Provide the (X, Y) coordinate of the cell's center where the given text is located.  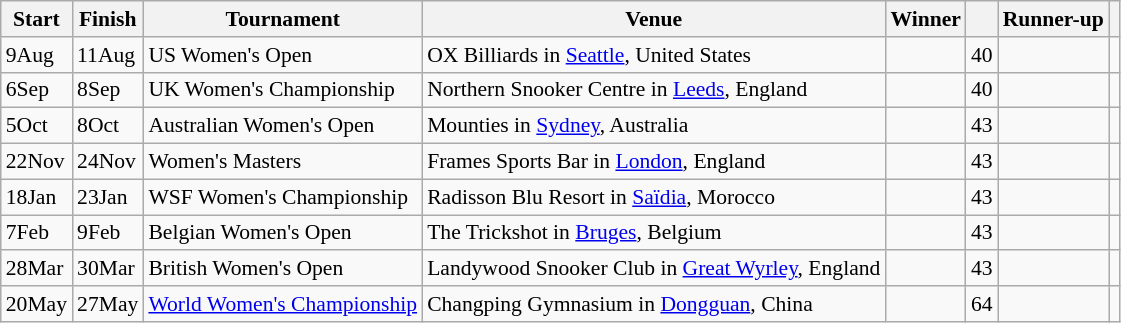
Mounties in Sydney, Australia (654, 126)
Finish (108, 19)
30Mar (108, 269)
64 (982, 304)
8Sep (108, 90)
9Feb (108, 233)
9Aug (36, 55)
Tournament (282, 19)
11Aug (108, 55)
6Sep (36, 90)
23Jan (108, 197)
World Women's Championship (282, 304)
7Feb (36, 233)
5Oct (36, 126)
WSF Women's Championship (282, 197)
US Women's Open (282, 55)
The Trickshot in Bruges, Belgium (654, 233)
28Mar (36, 269)
Winner (926, 19)
Frames Sports Bar in London, England (654, 162)
Landywood Snooker Club in Great Wyrley, England (654, 269)
UK Women's Championship (282, 90)
8Oct (108, 126)
Venue (654, 19)
Runner-up (1054, 19)
OX Billiards in Seattle, United States (654, 55)
22Nov (36, 162)
Start (36, 19)
18Jan (36, 197)
Belgian Women's Open (282, 233)
24Nov (108, 162)
British Women's Open (282, 269)
Australian Women's Open (282, 126)
Radisson Blu Resort in Saïdia, Morocco (654, 197)
Women's Masters (282, 162)
Northern Snooker Centre in Leeds, England (654, 90)
Changping Gymnasium in Dongguan, China (654, 304)
20May (36, 304)
27May (108, 304)
